Pinpoint the cell where the given text exists, returning its [X, Y] midpoint coordinate. 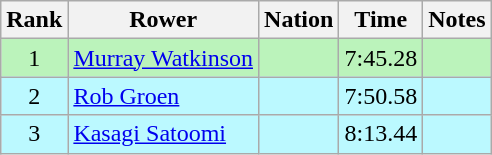
8:13.44 [381, 134]
Notes [457, 20]
7:50.58 [381, 96]
Kasagi Satoomi [164, 134]
Rank [34, 20]
1 [34, 58]
2 [34, 96]
Murray Watkinson [164, 58]
Nation [299, 20]
Time [381, 20]
7:45.28 [381, 58]
3 [34, 134]
Rob Groen [164, 96]
Rower [164, 20]
